From the cell containing the given text, extract its center point as [x, y] coordinate. 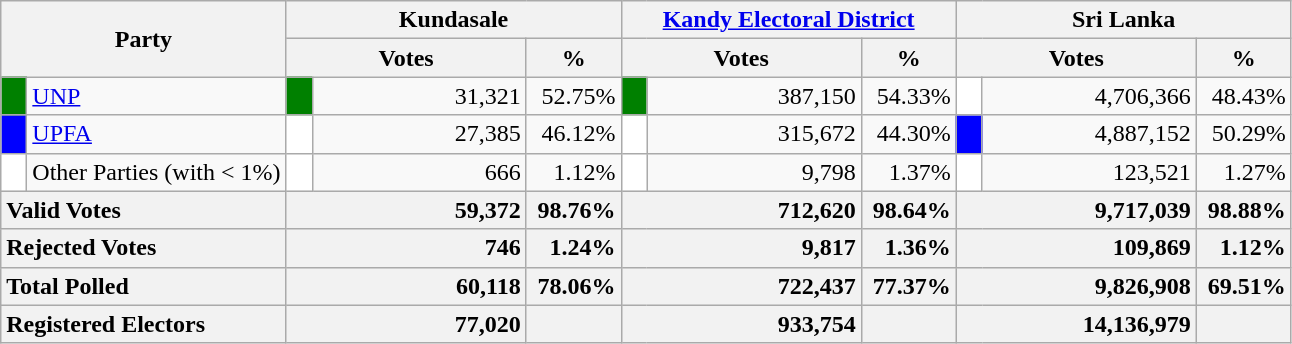
14,136,979 [1076, 324]
Kandy Electoral District [788, 20]
77,020 [406, 324]
60,118 [406, 286]
1.27% [1244, 172]
UNP [156, 96]
59,372 [406, 210]
109,869 [1076, 248]
69.51% [1244, 286]
98.88% [1244, 210]
1.36% [908, 248]
Rejected Votes [144, 248]
27,385 [419, 134]
9,826,908 [1076, 286]
1.37% [908, 172]
44.30% [908, 134]
98.76% [574, 210]
Other Parties (with < 1%) [156, 172]
9,717,039 [1076, 210]
Valid Votes [144, 210]
52.75% [574, 96]
123,521 [1089, 172]
UPFA [156, 134]
50.29% [1244, 134]
722,437 [741, 286]
46.12% [574, 134]
933,754 [741, 324]
387,150 [754, 96]
Kundasale [454, 20]
98.64% [908, 210]
315,672 [754, 134]
Party [144, 39]
48.43% [1244, 96]
746 [406, 248]
77.37% [908, 286]
9,798 [754, 172]
9,817 [741, 248]
Total Polled [144, 286]
1.24% [574, 248]
666 [419, 172]
Registered Electors [144, 324]
Sri Lanka [1124, 20]
4,706,366 [1089, 96]
78.06% [574, 286]
4,887,152 [1089, 134]
54.33% [908, 96]
31,321 [419, 96]
712,620 [741, 210]
